Extract the [X, Y] coordinate from the center of the cell holding the provided text.  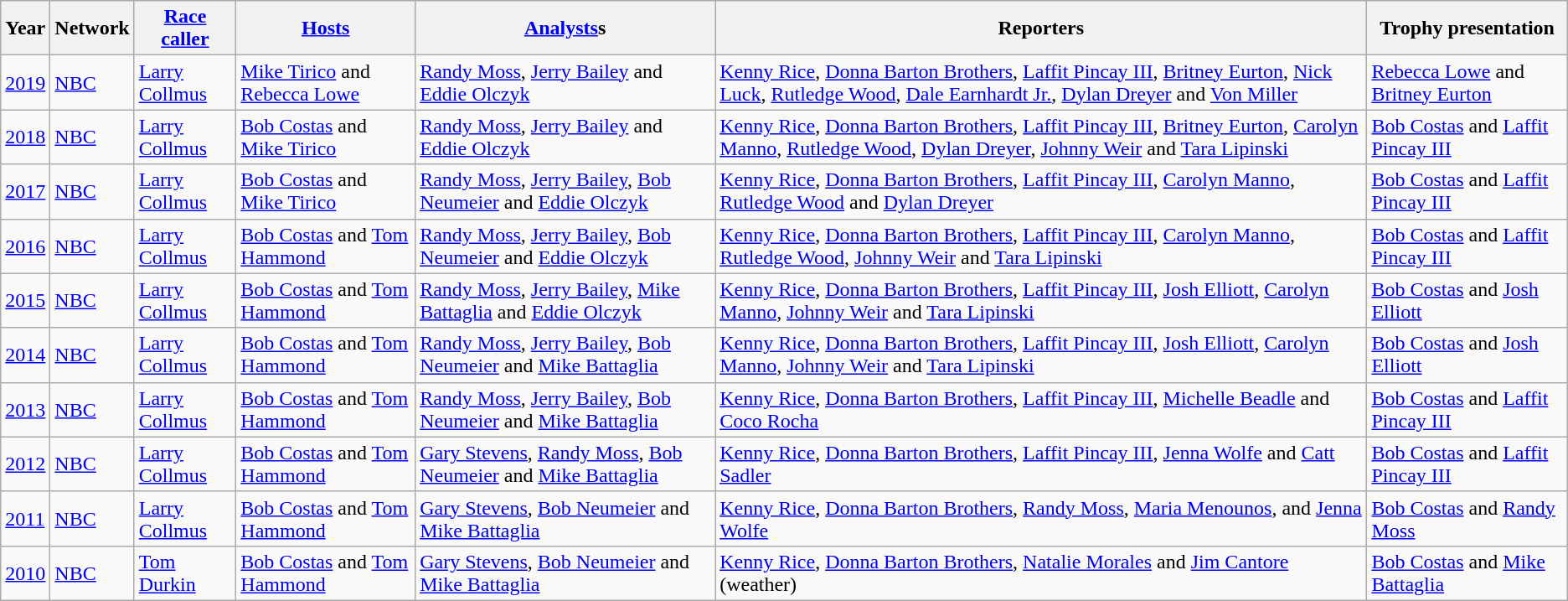
2017 [25, 191]
Reporters [1041, 28]
Trophy presentation [1467, 28]
2014 [25, 355]
2013 [25, 409]
Rebecca Lowe and Britney Eurton [1467, 82]
2011 [25, 518]
Kenny Rice, Donna Barton Brothers, Laffit Pincay III, Britney Eurton, Carolyn Manno, Rutledge Wood, Dylan Dreyer, Johnny Weir and Tara Lipinski [1041, 137]
2010 [25, 573]
Bob Costas and Mike Battaglia [1467, 573]
Hosts [326, 28]
Kenny Rice, Donna Barton Brothers, Laffit Pincay III, Jenna Wolfe and Catt Sadler [1041, 464]
Bob Costas and Randy Moss [1467, 518]
Race caller [185, 28]
Randy Moss, Jerry Bailey, Mike Battaglia and Eddie Olczyk [565, 300]
Kenny Rice, Donna Barton Brothers, Laffit Pincay III, Carolyn Manno, Rutledge Wood, Johnny Weir and Tara Lipinski [1041, 246]
Year [25, 28]
Tom Durkin [185, 573]
2015 [25, 300]
Kenny Rice, Donna Barton Brothers, Randy Moss, Maria Menounos, and Jenna Wolfe [1041, 518]
Kenny Rice, Donna Barton Brothers, Laffit Pincay III, Britney Eurton, Nick Luck, Rutledge Wood, Dale Earnhardt Jr., Dylan Dreyer and Von Miller [1041, 82]
2012 [25, 464]
Mike Tirico and Rebecca Lowe [326, 82]
2018 [25, 137]
Gary Stevens, Randy Moss, Bob Neumeier and Mike Battaglia [565, 464]
Kenny Rice, Donna Barton Brothers, Natalie Morales and Jim Cantore (weather) [1041, 573]
2019 [25, 82]
2016 [25, 246]
Kenny Rice, Donna Barton Brothers, Laffit Pincay III, Michelle Beadle and Coco Rocha [1041, 409]
Network [92, 28]
Kenny Rice, Donna Barton Brothers, Laffit Pincay III, Carolyn Manno, Rutledge Wood and Dylan Dreyer [1041, 191]
Analystss [565, 28]
